Scan for the cell matching the given text and deliver its [x, y] coordinate at center. 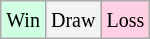
Win [24, 20]
Loss [126, 20]
Draw [72, 20]
